For the text-containing cell, return its midpoint in [X, Y] coordinate format. 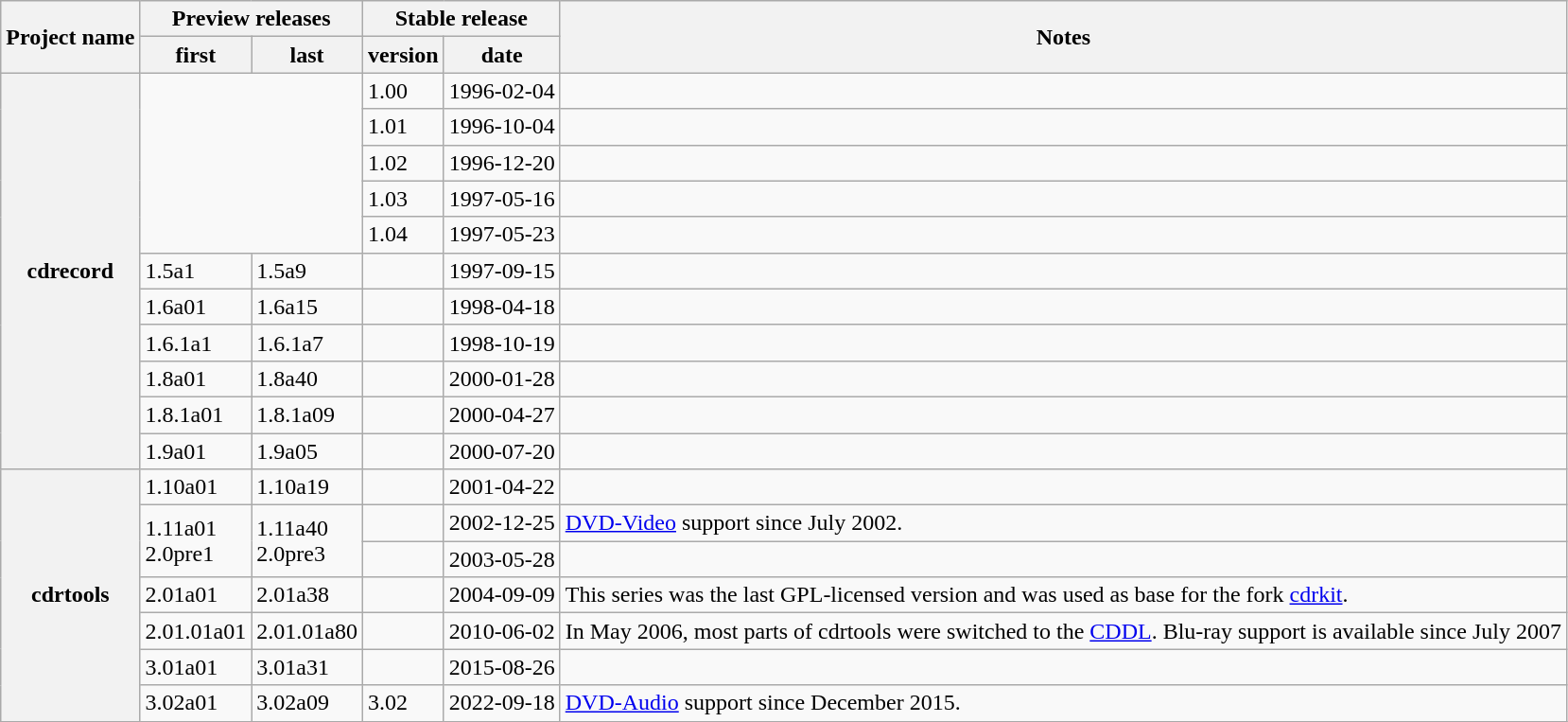
3.02 [403, 703]
2.01.01a80 [307, 631]
Stable release [462, 19]
1996-10-04 [501, 127]
3.01a01 [196, 667]
2004-09-09 [501, 595]
DVD-Video support since July 2002. [1063, 523]
last [307, 55]
1997-05-23 [501, 235]
1.6a01 [196, 307]
2003-05-28 [501, 559]
1.6.1a7 [307, 343]
DVD-Audio support since December 2015. [1063, 703]
1996-12-20 [501, 163]
Notes [1063, 37]
1.5a9 [307, 271]
1.02 [403, 163]
1997-09-15 [501, 271]
1.8.1a01 [196, 414]
version [403, 55]
1.8.1a09 [307, 414]
1.04 [403, 235]
1.11a012.0pre1 [196, 541]
1.10a19 [307, 487]
2022-09-18 [501, 703]
3.01a31 [307, 667]
2010-06-02 [501, 631]
1.9a01 [196, 451]
1.10a01 [196, 487]
2002-12-25 [501, 523]
This series was the last GPL-licensed version and was used as base for the fork cdrkit. [1063, 595]
2.01.01a01 [196, 631]
2000-07-20 [501, 451]
2.01a38 [307, 595]
In May 2006, most parts of cdrtools were switched to the CDDL. Blu-ray support is available since July 2007 [1063, 631]
cdrtools [70, 595]
1.6.1a1 [196, 343]
cdrecord [70, 271]
3.02a09 [307, 703]
2000-04-27 [501, 414]
1996-02-04 [501, 91]
1.03 [403, 199]
first [196, 55]
Project name [70, 37]
2000-01-28 [501, 379]
Preview releases [252, 19]
1.8a01 [196, 379]
1.9a05 [307, 451]
2.01a01 [196, 595]
1998-10-19 [501, 343]
date [501, 55]
1997-05-16 [501, 199]
2001-04-22 [501, 487]
1.11a402.0pre3 [307, 541]
1.01 [403, 127]
2015-08-26 [501, 667]
1.00 [403, 91]
3.02a01 [196, 703]
1.8a40 [307, 379]
1.6a15 [307, 307]
1998-04-18 [501, 307]
1.5a1 [196, 271]
